Return the (x, y) coordinate for the center point of the cell that contains the specified text.  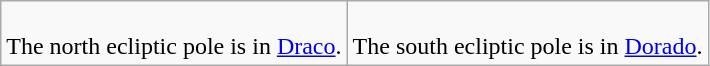
The north ecliptic pole is in Draco. (174, 34)
The south ecliptic pole is in Dorado. (528, 34)
